For the text-containing cell, return its midpoint in (x, y) coordinate format. 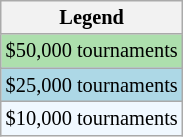
$10,000 tournaments (92, 118)
Legend (92, 17)
$25,000 tournaments (92, 85)
$50,000 tournaments (92, 51)
